Find where the given text appears and provide that cell's center as [x, y] coordinate. 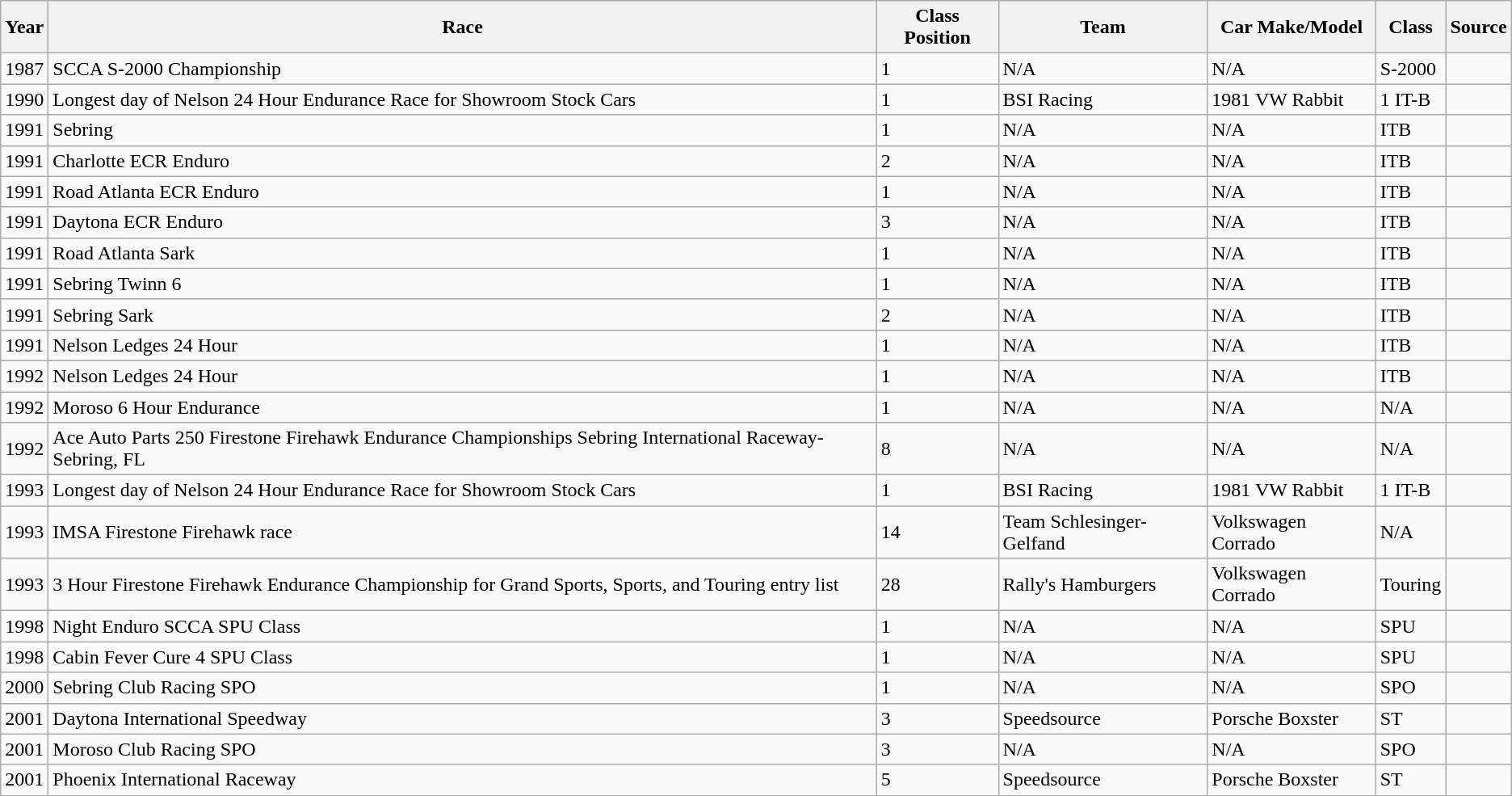
Sebring Twinn 6 [462, 284]
Sebring Sark [462, 314]
Car Make/Model [1291, 27]
S-2000 [1410, 69]
8 [937, 449]
SCCA S-2000 Championship [462, 69]
Source [1478, 27]
IMSA Firestone Firehawk race [462, 532]
Phoenix International Raceway [462, 780]
1987 [24, 69]
Road Atlanta Sark [462, 253]
Year [24, 27]
Sebring Club Racing SPO [462, 688]
2000 [24, 688]
5 [937, 780]
Moroso 6 Hour Endurance [462, 406]
1990 [24, 99]
Team Schlesinger-Gelfand [1103, 532]
14 [937, 532]
Cabin Fever Cure 4 SPU Class [462, 657]
Class [1410, 27]
28 [937, 585]
Road Atlanta ECR Enduro [462, 192]
Daytona ECR Enduro [462, 222]
Sebring [462, 130]
Team [1103, 27]
3 Hour Firestone Firehawk Endurance Championship for Grand Sports, Sports, and Touring entry list [462, 585]
Moroso Club Racing SPO [462, 749]
Rally's Hamburgers [1103, 585]
Ace Auto Parts 250 Firestone Firehawk Endurance Championships Sebring International Raceway-Sebring, FL [462, 449]
Charlotte ECR Enduro [462, 161]
Touring [1410, 585]
Night Enduro SCCA SPU Class [462, 626]
Race [462, 27]
Daytona International Speedway [462, 718]
Class Position [937, 27]
